Return the [X, Y] coordinate for the center point of the cell that contains the specified text.  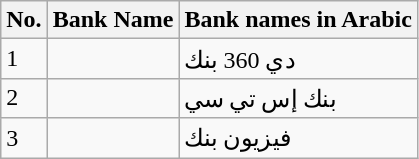
3 [24, 138]
Bank Name [113, 20]
Bank names in Arabic [298, 20]
1 [24, 59]
2 [24, 98]
دي 360 بنك [298, 59]
فيزيون بنك [298, 138]
No. [24, 20]
بنك إس تي سي [298, 98]
